For the text-containing cell, return its midpoint in (X, Y) coordinate format. 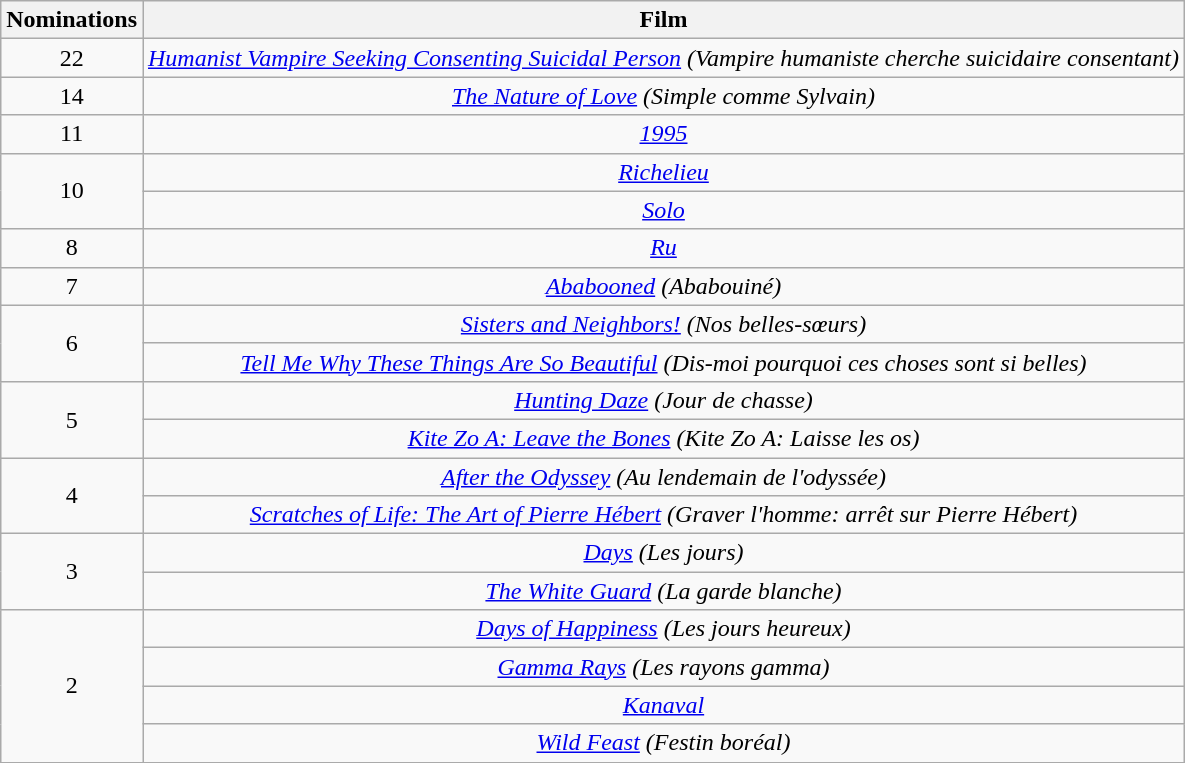
6 (72, 343)
Hunting Daze (Jour de chasse) (663, 400)
Wild Feast (Festin boréal) (663, 743)
7 (72, 286)
8 (72, 248)
Nominations (72, 20)
Tell Me Why These Things Are So Beautiful (Dis-moi pourquoi ces choses sont si belles) (663, 362)
2 (72, 686)
Film (663, 20)
Sisters and Neighbors! (Nos belles-sœurs) (663, 324)
4 (72, 496)
Kanaval (663, 705)
Ababooned (Ababouiné) (663, 286)
Ru (663, 248)
Gamma Rays (Les rayons gamma) (663, 667)
Humanist Vampire Seeking Consenting Suicidal Person (Vampire humaniste cherche suicidaire consentant) (663, 58)
11 (72, 134)
10 (72, 191)
Kite Zo A: Leave the Bones (Kite Zo A: Laisse les os) (663, 438)
After the Odyssey (Au lendemain de l'odyssée) (663, 477)
Solo (663, 210)
Days (Les jours) (663, 553)
3 (72, 572)
5 (72, 419)
14 (72, 96)
Days of Happiness (Les jours heureux) (663, 629)
22 (72, 58)
The White Guard (La garde blanche) (663, 591)
Scratches of Life: The Art of Pierre Hébert (Graver l'homme: arrêt sur Pierre Hébert) (663, 515)
Richelieu (663, 172)
1995 (663, 134)
The Nature of Love (Simple comme Sylvain) (663, 96)
